For the text-containing cell, return its midpoint in (X, Y) coordinate format. 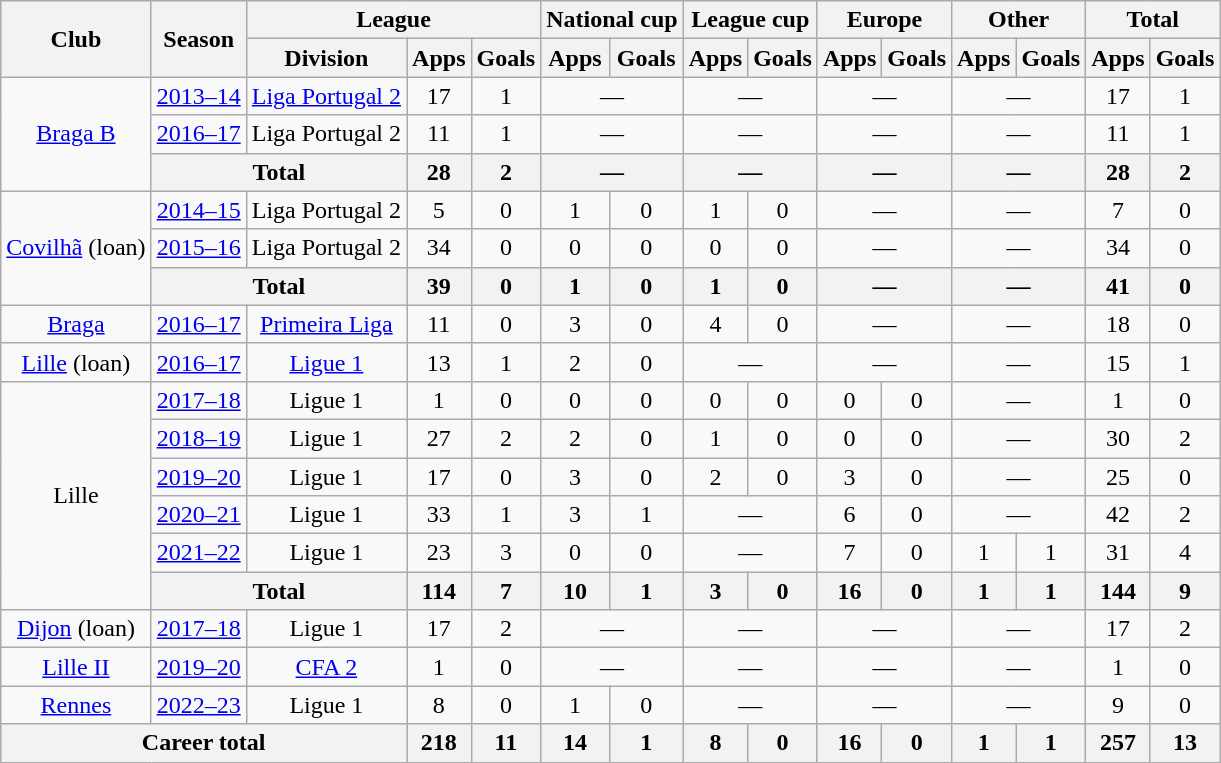
41 (1118, 286)
Braga B (76, 134)
League (394, 20)
30 (1118, 438)
2021–22 (198, 553)
Lille II (76, 667)
114 (439, 591)
CFA 2 (326, 667)
2022–23 (198, 705)
Season (198, 39)
14 (575, 743)
Career total (204, 743)
39 (439, 286)
Europe (884, 20)
2020–21 (198, 515)
Other (1019, 20)
Rennes (76, 705)
Club (76, 39)
Covilhã (loan) (76, 248)
Lille (76, 495)
257 (1118, 743)
National cup (612, 20)
2013–14 (198, 96)
League cup (750, 20)
Primeira Liga (326, 324)
15 (1118, 362)
42 (1118, 515)
23 (439, 553)
18 (1118, 324)
2018–19 (198, 438)
144 (1118, 591)
5 (439, 210)
2015–16 (198, 248)
6 (849, 515)
27 (439, 438)
33 (439, 515)
2014–15 (198, 210)
31 (1118, 553)
Lille (loan) (76, 362)
Braga (76, 324)
10 (575, 591)
Dijon (loan) (76, 629)
25 (1118, 477)
Division (326, 58)
218 (439, 743)
